Locate the cell with the specified text and output its [X, Y] center coordinate. 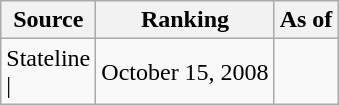
Ranking [185, 20]
October 15, 2008 [185, 72]
As of [306, 20]
Stateline| [48, 72]
Source [48, 20]
